Detect which cell encompasses the target text, then output its (x, y) center coordinate. 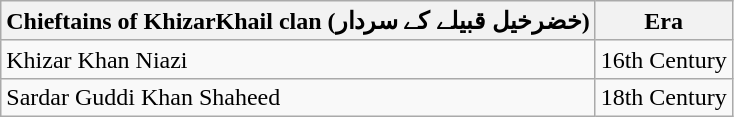
18th Century (664, 97)
Sardar Guddi Khan Shaheed (298, 97)
Era (664, 21)
Khizar Khan Niazi (298, 59)
Chieftains of KhizarKhail clan (خضرخیل قبیلے کے سردار) (298, 21)
16th Century (664, 59)
